Scan for the cell matching the given text and deliver its [X, Y] coordinate at center. 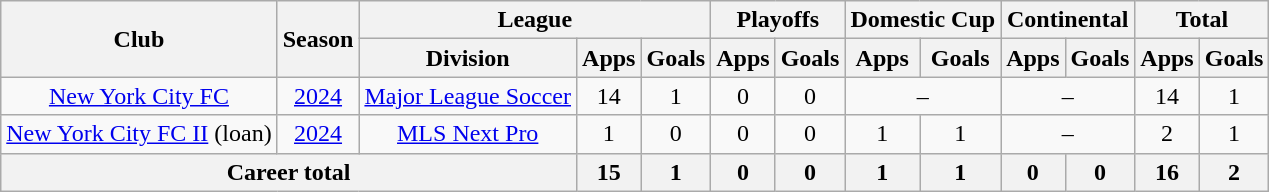
16 [1167, 172]
Continental [1068, 20]
15 [609, 172]
New York City FC [139, 96]
Season [318, 39]
Division [468, 58]
New York City FC II (loan) [139, 134]
Major League Soccer [468, 96]
Career total [289, 172]
Total [1202, 20]
League [535, 20]
MLS Next Pro [468, 134]
Club [139, 39]
Domestic Cup [923, 20]
Playoffs [778, 20]
